Provide the (x, y) coordinate of the cell's center where the given text is located.  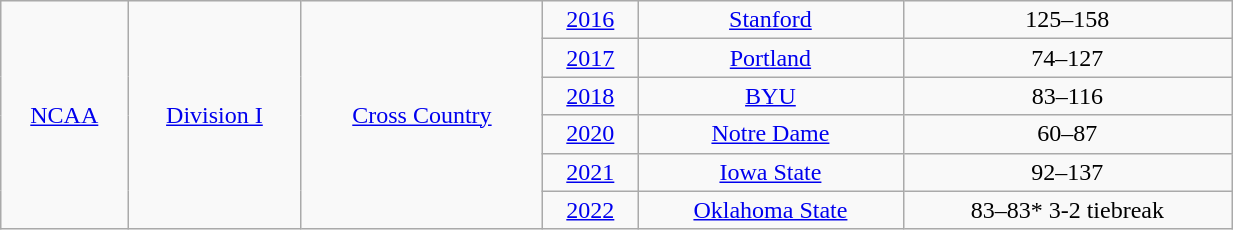
92–137 (1068, 172)
Notre Dame (770, 134)
2020 (590, 134)
Portland (770, 58)
NCAA (64, 115)
Iowa State (770, 172)
Oklahoma State (770, 210)
60–87 (1068, 134)
2017 (590, 58)
BYU (770, 96)
83–83* 3-2 tiebreak (1068, 210)
2018 (590, 96)
83–116 (1068, 96)
2022 (590, 210)
2016 (590, 20)
125–158 (1068, 20)
74–127 (1068, 58)
Division I (214, 115)
Cross Country (422, 115)
Stanford (770, 20)
2021 (590, 172)
